Scan for the cell matching the given text and deliver its [X, Y] coordinate at center. 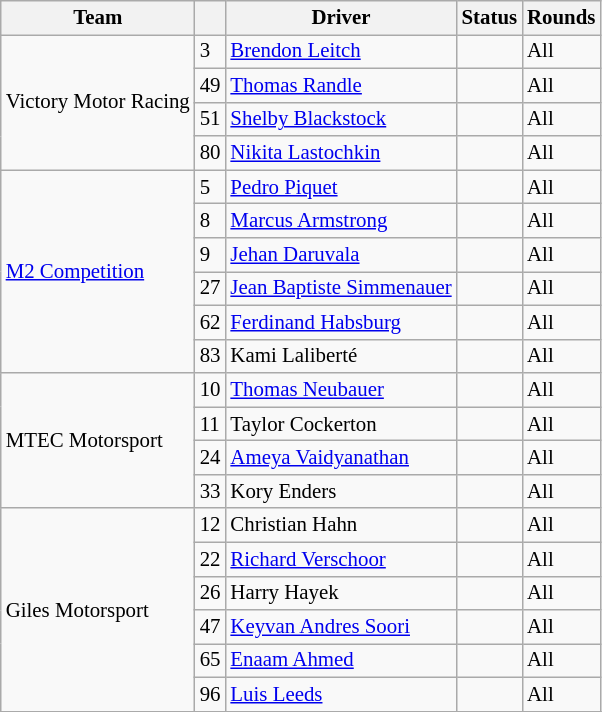
Jehan Daruvala [340, 255]
Thomas Randle [340, 85]
96 [210, 695]
9 [210, 255]
83 [210, 356]
Shelby Blackstock [340, 119]
5 [210, 187]
Harry Hayek [340, 593]
47 [210, 627]
Driver [340, 18]
24 [210, 458]
Ameya Vaidyanathan [340, 458]
62 [210, 322]
11 [210, 424]
Luis Leeds [340, 695]
Rounds [561, 18]
3 [210, 51]
Marcus Armstrong [340, 221]
Kory Enders [340, 491]
12 [210, 525]
65 [210, 661]
Keyvan Andres Soori [340, 627]
51 [210, 119]
Kami Laliberté [340, 356]
Victory Motor Racing [98, 102]
Giles Motorsport [98, 610]
Pedro Piquet [340, 187]
Team [98, 18]
10 [210, 390]
Thomas Neubauer [340, 390]
Brendon Leitch [340, 51]
27 [210, 288]
Taylor Cockerton [340, 424]
Enaam Ahmed [340, 661]
Ferdinand Habsburg [340, 322]
M2 Competition [98, 272]
22 [210, 559]
33 [210, 491]
80 [210, 153]
Nikita Lastochkin [340, 153]
49 [210, 85]
Richard Verschoor [340, 559]
MTEC Motorsport [98, 440]
8 [210, 221]
26 [210, 593]
Status [490, 18]
Jean Baptiste Simmenauer [340, 288]
Christian Hahn [340, 525]
